Provide the [X, Y] coordinate of the cell's center where the given text is located.  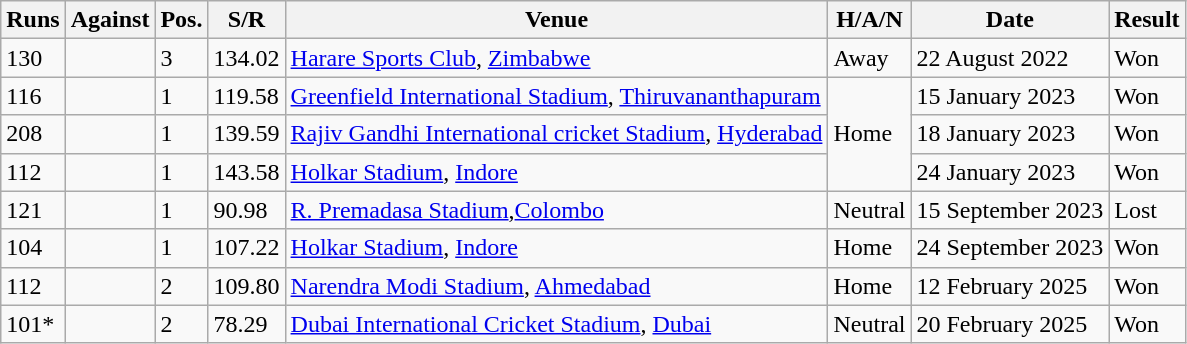
Date [1010, 20]
Greenfield International Stadium, Thiruvananthapuram [556, 96]
R. Premadasa Stadium,Colombo [556, 210]
134.02 [246, 58]
130 [33, 58]
Away [870, 58]
101* [33, 324]
Harare Sports Club, Zimbabwe [556, 58]
18 January 2023 [1010, 134]
15 September 2023 [1010, 210]
109.80 [246, 286]
Narendra Modi Stadium, Ahmedabad [556, 286]
Rajiv Gandhi International cricket Stadium, Hyderabad [556, 134]
Venue [556, 20]
S/R [246, 20]
104 [33, 248]
Pos. [182, 20]
Lost [1147, 210]
78.29 [246, 324]
15 January 2023 [1010, 96]
119.58 [246, 96]
12 February 2025 [1010, 286]
20 February 2025 [1010, 324]
3 [182, 58]
143.58 [246, 172]
Dubai International Cricket Stadium, Dubai [556, 324]
Against [110, 20]
208 [33, 134]
107.22 [246, 248]
24 January 2023 [1010, 172]
Result [1147, 20]
90.98 [246, 210]
H/A/N [870, 20]
22 August 2022 [1010, 58]
Runs [33, 20]
139.59 [246, 134]
24 September 2023 [1010, 248]
121 [33, 210]
116 [33, 96]
